Detect which cell encompasses the target text, then output its [x, y] center coordinate. 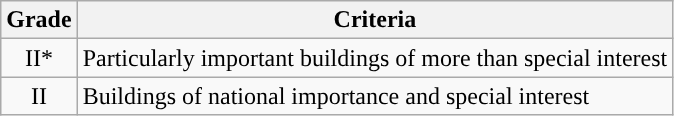
Criteria [375, 20]
II [39, 96]
Grade [39, 20]
II* [39, 58]
Particularly important buildings of more than special interest [375, 58]
Buildings of national importance and special interest [375, 96]
